Provide the (x, y) coordinate of the cell's center where the given text is located.  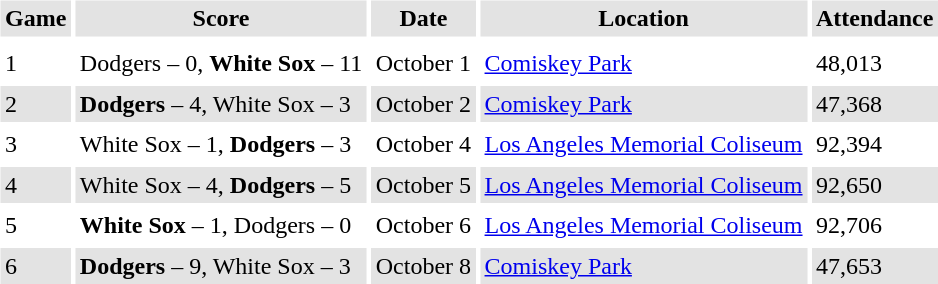
1 (35, 64)
5 (35, 226)
92,706 (875, 226)
October 2 (423, 104)
October 6 (423, 226)
White Sox – 1, Dodgers – 0 (220, 226)
October 4 (423, 144)
October 5 (423, 185)
47,653 (875, 266)
48,013 (875, 64)
Location (644, 18)
Attendance (875, 18)
92,650 (875, 185)
October 8 (423, 266)
Game (35, 18)
Dodgers – 0, White Sox – 11 (220, 64)
Date (423, 18)
47,368 (875, 104)
92,394 (875, 144)
4 (35, 185)
3 (35, 144)
2 (35, 104)
Dodgers – 9, White Sox – 3 (220, 266)
Score (220, 18)
White Sox – 4, Dodgers – 5 (220, 185)
October 1 (423, 64)
Dodgers – 4, White Sox – 3 (220, 104)
6 (35, 266)
White Sox – 1, Dodgers – 3 (220, 144)
